Search for the cell housing the specified text and yield its [x, y] center coordinate. 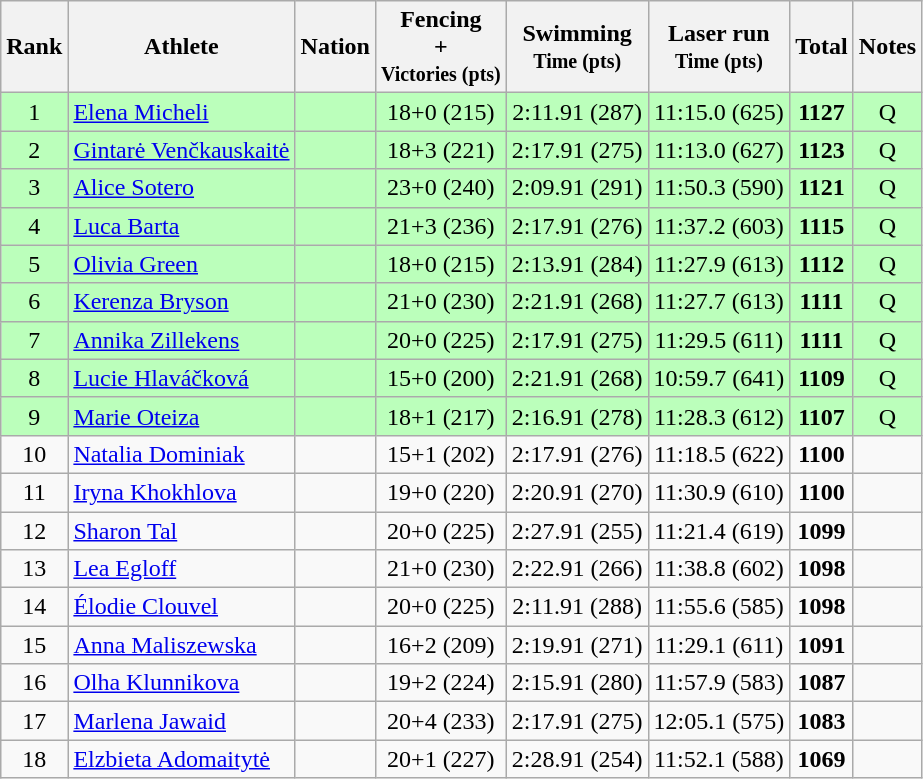
15 [34, 645]
8 [34, 378]
18 [34, 759]
2:15.91 (280) [577, 683]
1127 [822, 112]
12:05.1 (575) [719, 721]
Fencing+Victories (pts) [440, 47]
11:29.1 (611) [719, 645]
10 [34, 454]
Total [822, 47]
2:11.91 (287) [577, 112]
11:21.4 (619) [719, 531]
11:55.6 (585) [719, 607]
1123 [822, 150]
2:19.91 (271) [577, 645]
1115 [822, 226]
Iryna Khokhlova [182, 492]
11:28.3 (612) [719, 416]
1109 [822, 378]
7 [34, 340]
11:27.7 (613) [719, 302]
16+2 (209) [440, 645]
1087 [822, 683]
9 [34, 416]
23+0 (240) [440, 188]
1112 [822, 264]
19+0 (220) [440, 492]
Elena Micheli [182, 112]
18+3 (221) [440, 150]
13 [34, 569]
6 [34, 302]
15+0 (200) [440, 378]
Luca Barta [182, 226]
11:38.8 (602) [719, 569]
18+1 (217) [440, 416]
11:27.9 (613) [719, 264]
19+2 (224) [440, 683]
1107 [822, 416]
17 [34, 721]
Notes [887, 47]
Lea Egloff [182, 569]
Natalia Dominiak [182, 454]
Annika Zillekens [182, 340]
Gintarė Venčkauskaitė [182, 150]
11:15.0 (625) [719, 112]
Nation [335, 47]
Lucie Hlaváčková [182, 378]
1091 [822, 645]
3 [34, 188]
2:28.91 (254) [577, 759]
11:30.9 (610) [719, 492]
Rank [34, 47]
Kerenza Bryson [182, 302]
1099 [822, 531]
2:13.91 (284) [577, 264]
Athlete [182, 47]
2 [34, 150]
SwimmingTime (pts) [577, 47]
16 [34, 683]
1069 [822, 759]
14 [34, 607]
1121 [822, 188]
Marlena Jawaid [182, 721]
11:57.9 (583) [719, 683]
20+1 (227) [440, 759]
5 [34, 264]
15+1 (202) [440, 454]
2:22.91 (266) [577, 569]
Laser runTime (pts) [719, 47]
11:52.1 (588) [719, 759]
2:16.91 (278) [577, 416]
12 [34, 531]
2:27.91 (255) [577, 531]
Elzbieta Adomaitytė [182, 759]
Anna Maliszewska [182, 645]
Marie Oteiza [182, 416]
1083 [822, 721]
11:37.2 (603) [719, 226]
1 [34, 112]
10:59.7 (641) [719, 378]
21+3 (236) [440, 226]
Olha Klunnikova [182, 683]
2:11.91 (288) [577, 607]
11:18.5 (622) [719, 454]
20+4 (233) [440, 721]
Alice Sotero [182, 188]
11:29.5 (611) [719, 340]
Élodie Clouvel [182, 607]
11:50.3 (590) [719, 188]
11 [34, 492]
2:20.91 (270) [577, 492]
Olivia Green [182, 264]
4 [34, 226]
Sharon Tal [182, 531]
2:09.91 (291) [577, 188]
11:13.0 (627) [719, 150]
